Search for the cell housing the specified text and yield its (x, y) center coordinate. 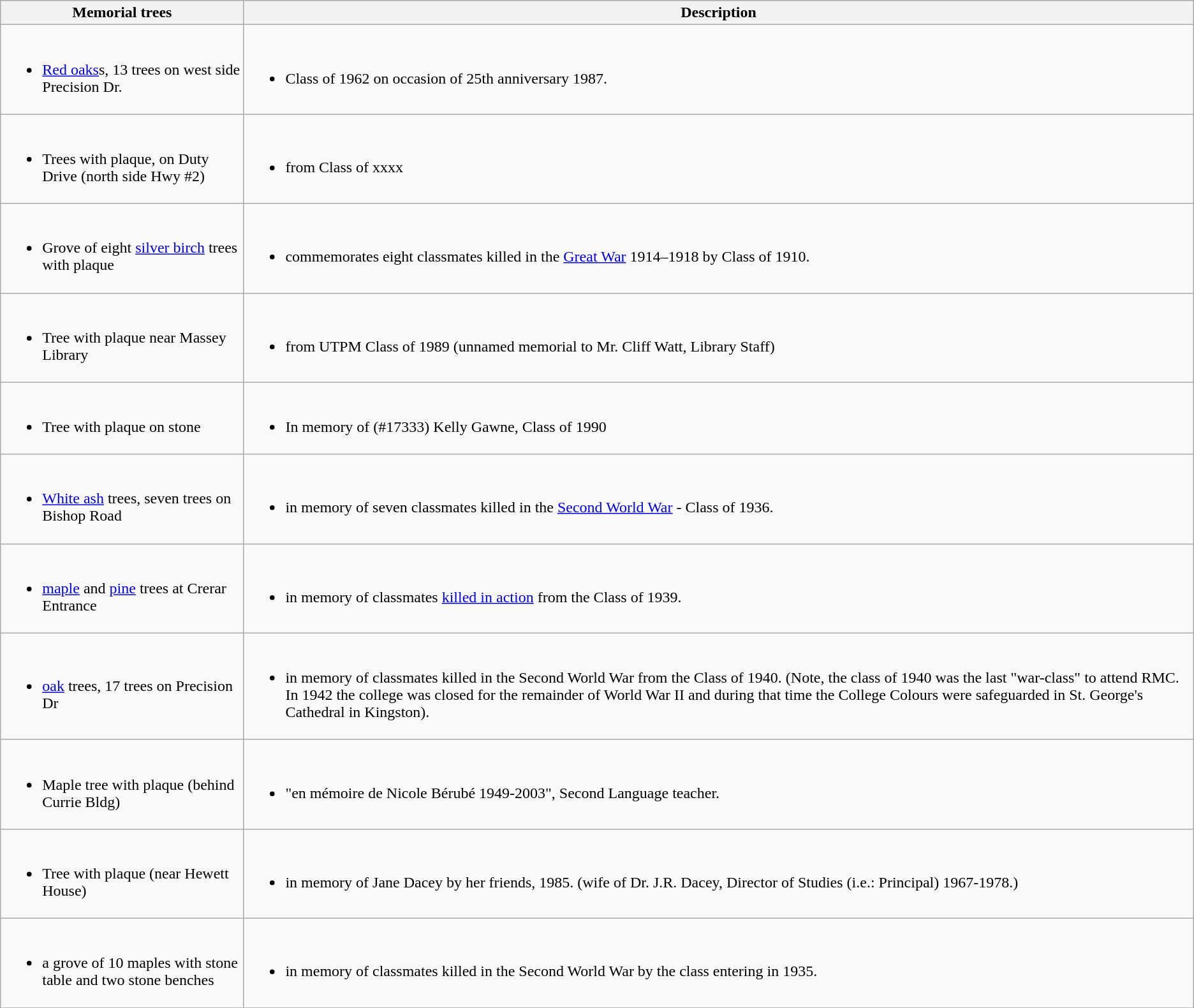
Tree with plaque on stone (122, 419)
in memory of seven classmates killed in the Second World War - Class of 1936. (718, 499)
Class of 1962 on occasion of 25th anniversary 1987. (718, 70)
in memory of classmates killed in the Second World War by the class entering in 1935. (718, 963)
Description (718, 13)
Grove of eight silver birch trees with plaque (122, 248)
in memory of classmates killed in action from the Class of 1939. (718, 588)
Maple tree with plaque (behind Currie Bldg) (122, 784)
in memory of Jane Dacey by her friends, 1985. (wife of Dr. J.R. Dacey, Director of Studies (i.e.: Principal) 1967-1978.) (718, 873)
from Class of xxxx (718, 159)
commemorates eight classmates killed in the Great War 1914–1918 by Class of 1910. (718, 248)
maple and pine trees at Crerar Entrance (122, 588)
In memory of (#17333) Kelly Gawne, Class of 1990 (718, 419)
Tree with plaque near Massey Library (122, 337)
oak trees, 17 trees on Precision Dr (122, 686)
Trees with plaque, on Duty Drive (north side Hwy #2) (122, 159)
"en mémoire de Nicole Bérubé 1949-2003", Second Language teacher. (718, 784)
from UTPM Class of 1989 (unnamed memorial to Mr. Cliff Watt, Library Staff) (718, 337)
Red oakss, 13 trees on west side Precision Dr. (122, 70)
a grove of 10 maples with stone table and two stone benches (122, 963)
White ash trees, seven trees on Bishop Road (122, 499)
Tree with plaque (near Hewett House) (122, 873)
Memorial trees (122, 13)
